From the cell containing the given text, extract its center point as (x, y) coordinate. 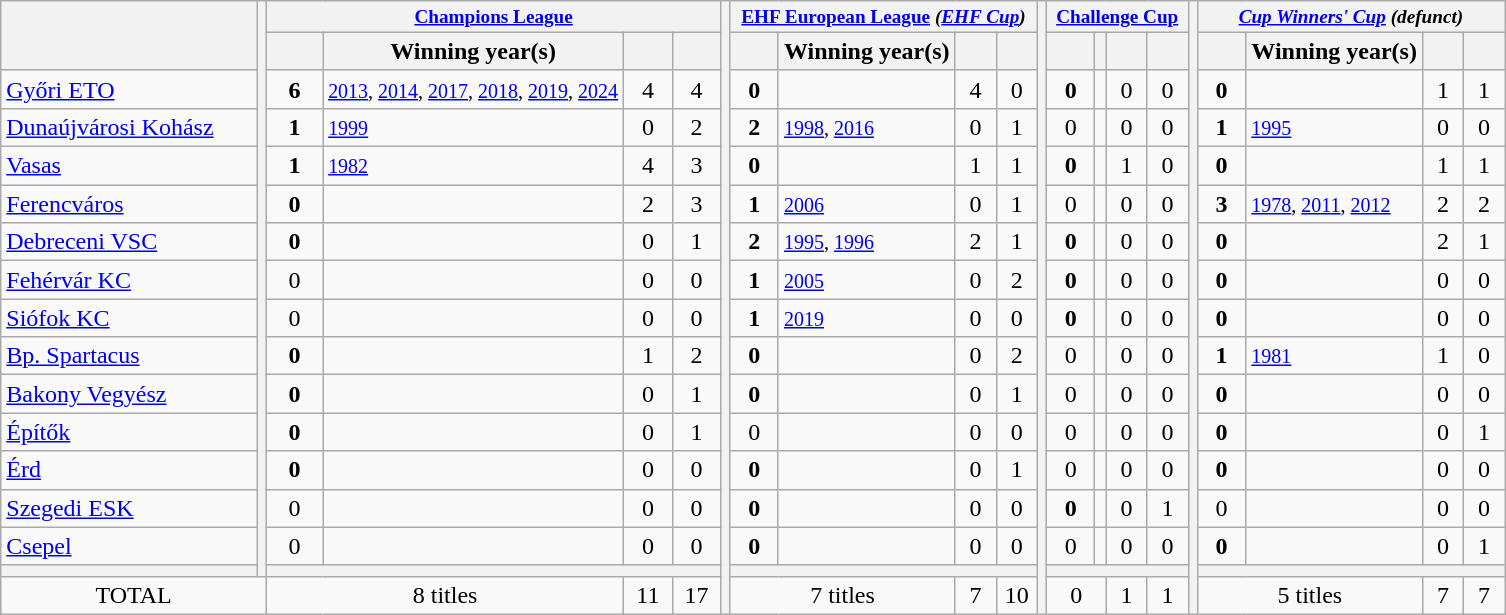
Challenge Cup (1117, 17)
8 titles (446, 595)
EHF European League (EHF Cup) (884, 17)
11 (648, 595)
1995 (1334, 128)
10 (1016, 595)
Vasas (130, 166)
Érd (130, 470)
Fehérvár KC (130, 280)
2005 (866, 280)
Bakony Vegyész (130, 394)
1995, 1996 (866, 242)
5 titles (1310, 595)
2013, 2014, 2017, 2018, 2019, 2024 (474, 89)
Cup Winners' Cup (defunct) (1350, 17)
1978, 2011, 2012 (1334, 204)
Siófok KC (130, 318)
Ferencváros (130, 204)
2019 (866, 318)
2006 (866, 204)
Debreceni VSC (130, 242)
Győri ETO (130, 89)
6 (295, 89)
1999 (474, 128)
1981 (1334, 356)
Szegedi ESK (130, 508)
Csepel (130, 546)
Építők (130, 432)
Bp. Spartacus (130, 356)
Dunaújvárosi Kohász (130, 128)
7 titles (842, 595)
1982 (474, 166)
1998, 2016 (866, 128)
17 (696, 595)
TOTAL (134, 595)
Champions League (494, 17)
